Detect which cell encompasses the target text, then output its (x, y) center coordinate. 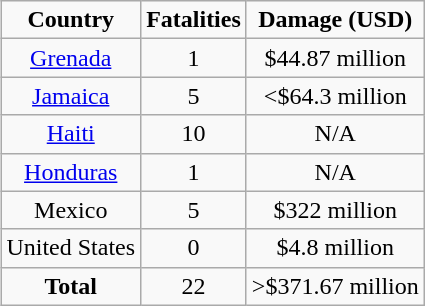
Fatalities (194, 20)
<$64.3 million (335, 96)
Damage (USD) (335, 20)
Grenada (71, 58)
Mexico (71, 210)
$322 million (335, 210)
$4.8 million (335, 248)
United States (71, 248)
0 (194, 248)
Haiti (71, 134)
10 (194, 134)
$44.87 million (335, 58)
22 (194, 286)
Jamaica (71, 96)
>$371.67 million (335, 286)
Country (71, 20)
Honduras (71, 172)
Total (71, 286)
